Capture the cell that displays the provided text and extract its (x, y) central coordinate. 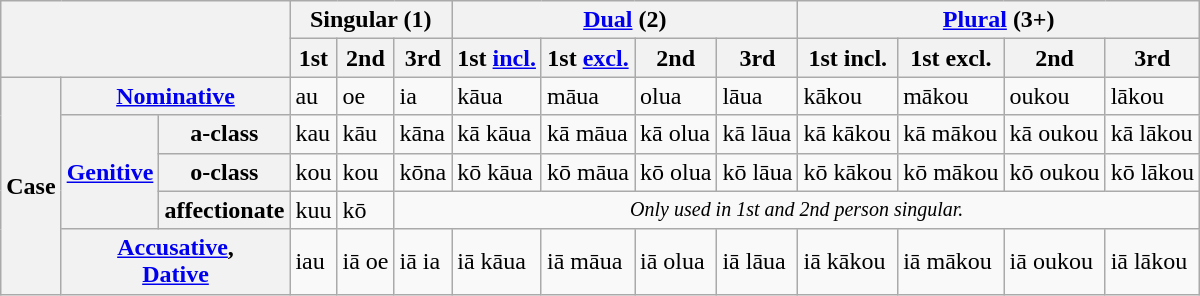
iā oe (366, 262)
olua (675, 96)
Singular (1) (371, 20)
Dual (2) (625, 20)
kuu (314, 210)
kāua (497, 96)
kā oukou (1054, 134)
mākou (951, 96)
kā kāua (497, 134)
kō kāua (497, 172)
kā mākou (951, 134)
kō olua (675, 172)
kō lāua (758, 172)
oukou (1054, 96)
kā kākou (848, 134)
iā kākou (848, 262)
lākou (1152, 96)
Accusative,Dative (176, 262)
kā lākou (1152, 134)
kōna (423, 172)
kō māua (588, 172)
iā olua (675, 262)
iā kāua (497, 262)
kō (366, 210)
ia (423, 96)
kō oukou (1054, 172)
au (314, 96)
o-class (224, 172)
kō lākou (1152, 172)
kāu (366, 134)
Only used in 1st and 2nd person singular. (797, 210)
a-class (224, 134)
lāua (758, 96)
iā lākou (1152, 262)
1st (314, 58)
kāna (423, 134)
Case (31, 186)
iā oukou (1054, 262)
kā māua (588, 134)
iā mākou (951, 262)
iā lāua (758, 262)
māua (588, 96)
iā ia (423, 262)
Genitive (110, 172)
affectionate (224, 210)
kā lāua (758, 134)
kō mākou (951, 172)
kākou (848, 96)
kā olua (675, 134)
Plural (3+) (999, 20)
iā māua (588, 262)
kō kākou (848, 172)
oe (366, 96)
iau (314, 262)
kau (314, 134)
Nominative (176, 96)
